For the text-containing cell, return its midpoint in [X, Y] coordinate format. 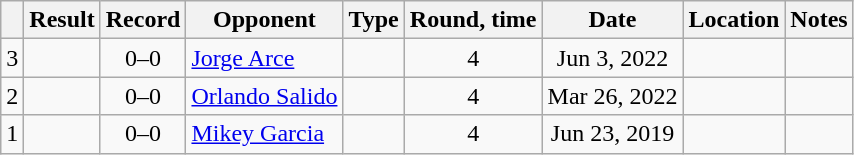
Round, time [473, 20]
Type [374, 20]
Jun 3, 2022 [612, 58]
Notes [819, 20]
Location [734, 20]
1 [12, 134]
Result [62, 20]
3 [12, 58]
2 [12, 96]
Date [612, 20]
Record [143, 20]
Opponent [264, 20]
Mikey Garcia [264, 134]
Mar 26, 2022 [612, 96]
Orlando Salido [264, 96]
Jun 23, 2019 [612, 134]
Jorge Arce [264, 58]
